Capture the cell that displays the provided text and extract its (X, Y) central coordinate. 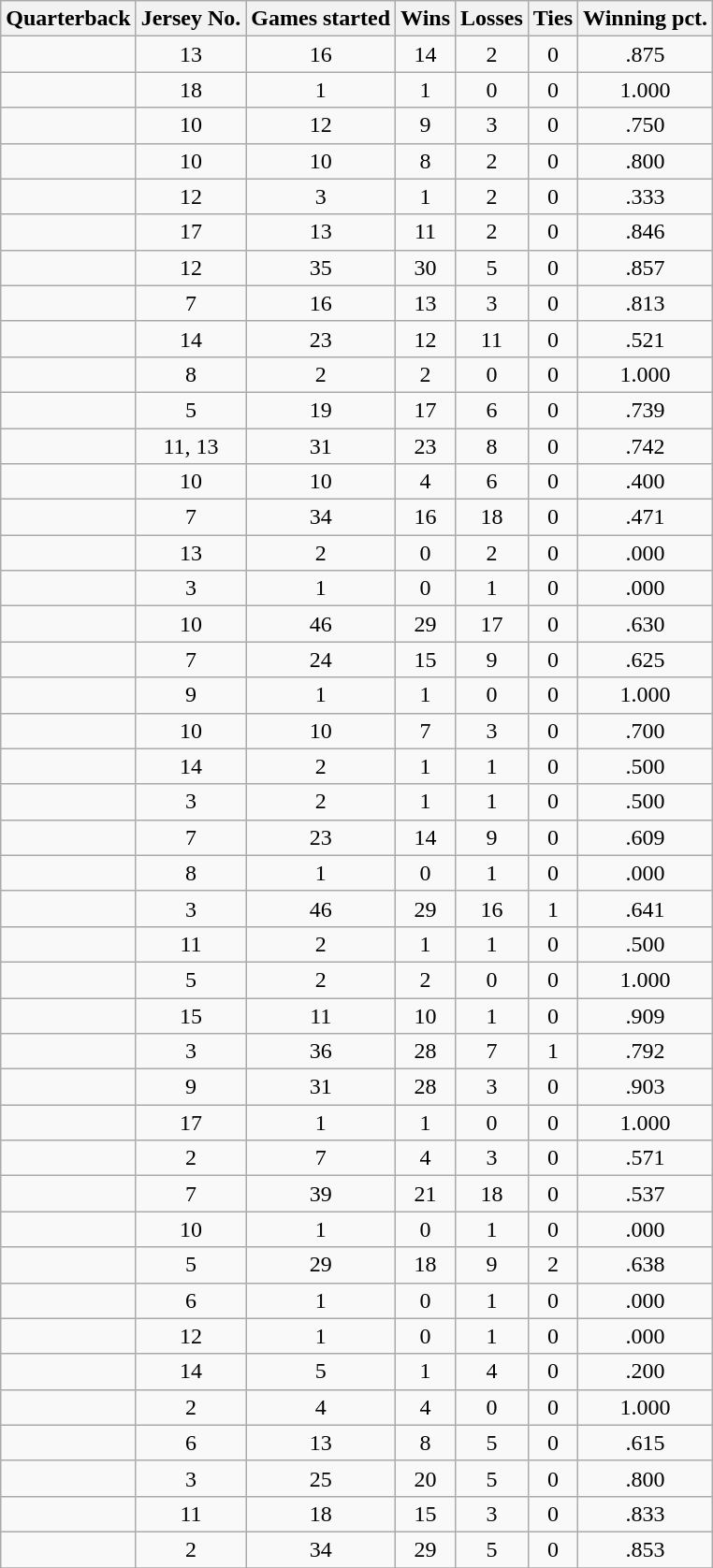
.609 (646, 837)
Ties (552, 19)
30 (426, 268)
39 (321, 1194)
.875 (646, 54)
.700 (646, 731)
Games started (321, 19)
20 (426, 1478)
.638 (646, 1265)
.742 (646, 446)
.333 (646, 196)
11, 13 (191, 446)
25 (321, 1478)
.400 (646, 482)
21 (426, 1194)
.641 (646, 908)
.853 (646, 1549)
Jersey No. (191, 19)
.750 (646, 125)
35 (321, 268)
.903 (646, 1087)
Wins (426, 19)
.625 (646, 660)
.615 (646, 1443)
Winning pct. (646, 19)
Quarterback (68, 19)
.521 (646, 339)
24 (321, 660)
.909 (646, 1015)
.471 (646, 517)
36 (321, 1052)
.571 (646, 1158)
.846 (646, 232)
.200 (646, 1372)
.630 (646, 624)
.739 (646, 410)
.537 (646, 1194)
Losses (492, 19)
.857 (646, 268)
19 (321, 410)
.792 (646, 1052)
.833 (646, 1514)
.813 (646, 303)
